Identify which cell holds the provided text, then report its [x, y] central coordinate. 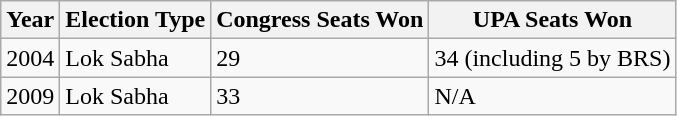
Year [30, 20]
33 [320, 96]
34 (including 5 by BRS) [552, 58]
2004 [30, 58]
Congress Seats Won [320, 20]
2009 [30, 96]
29 [320, 58]
N/A [552, 96]
UPA Seats Won [552, 20]
Election Type [136, 20]
